Provide the [x, y] coordinate of the cell's center where the given text is located.  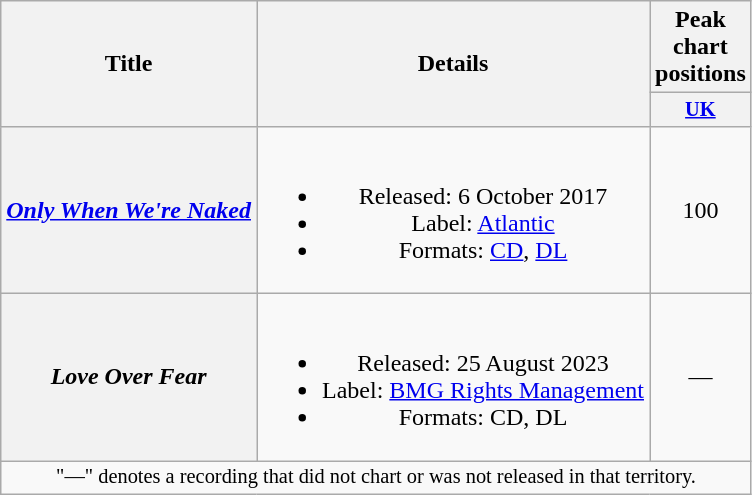
— [701, 378]
Title [129, 64]
Released: 25 August 2023Label: BMG Rights ManagementFormats: CD, DL [452, 378]
Peak chart positions [701, 47]
Released: 6 October 2017Label: AtlanticFormats: CD, DL [452, 210]
UK [701, 110]
100 [701, 210]
Details [452, 64]
Love Over Fear [129, 378]
Only When We're Naked [129, 210]
"—" denotes a recording that did not chart or was not released in that territory. [376, 478]
